Search for the cell housing the specified text and yield its [x, y] center coordinate. 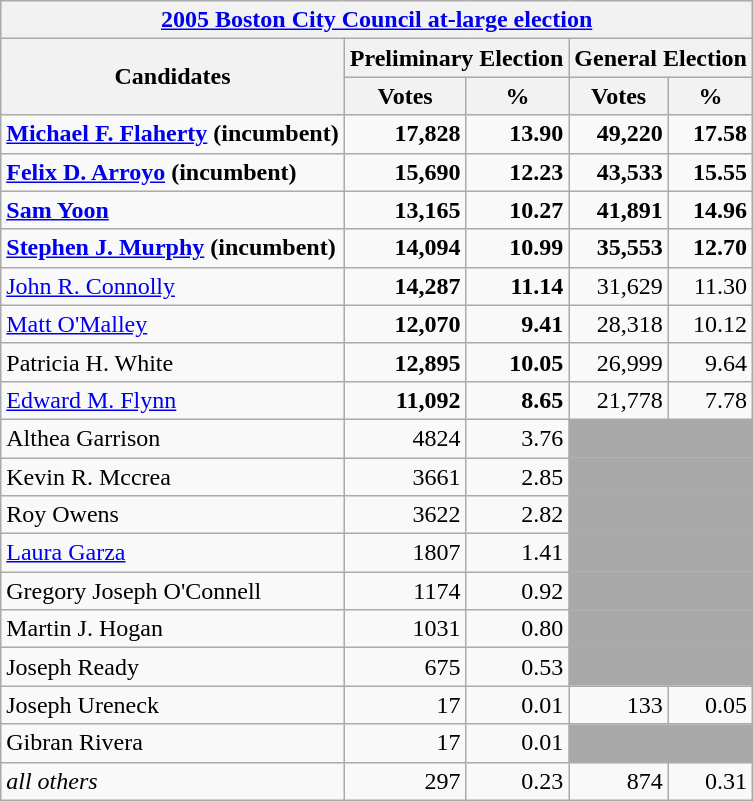
41,891 [619, 210]
9.41 [518, 324]
Sam Yoon [172, 210]
17,828 [405, 134]
35,553 [619, 248]
1.41 [518, 553]
10.99 [518, 248]
675 [405, 667]
Preliminary Election [456, 58]
8.65 [518, 400]
General Election [661, 58]
28,318 [619, 324]
Felix D. Arroyo (incumbent) [172, 172]
0.80 [518, 629]
13,165 [405, 210]
7.78 [710, 400]
12.70 [710, 248]
3.76 [518, 438]
0.31 [710, 781]
26,999 [619, 362]
874 [619, 781]
49,220 [619, 134]
11.14 [518, 286]
12.23 [518, 172]
9.64 [710, 362]
14,094 [405, 248]
Laura Garza [172, 553]
2.82 [518, 515]
15.55 [710, 172]
10.12 [710, 324]
Stephen J. Murphy (incumbent) [172, 248]
Michael F. Flaherty (incumbent) [172, 134]
3622 [405, 515]
1807 [405, 553]
all others [172, 781]
13.90 [518, 134]
12,895 [405, 362]
Edward M. Flynn [172, 400]
Patricia H. White [172, 362]
Gibran Rivera [172, 743]
14.96 [710, 210]
12,070 [405, 324]
0.23 [518, 781]
1031 [405, 629]
John R. Connolly [172, 286]
43,533 [619, 172]
2005 Boston City Council at-large election [377, 20]
11,092 [405, 400]
Roy Owens [172, 515]
0.05 [710, 705]
Althea Garrison [172, 438]
4824 [405, 438]
21,778 [619, 400]
17.58 [710, 134]
2.85 [518, 477]
Gregory Joseph O'Connell [172, 591]
133 [619, 705]
Candidates [172, 77]
10.27 [518, 210]
297 [405, 781]
11.30 [710, 286]
Martin J. Hogan [172, 629]
Matt O'Malley [172, 324]
10.05 [518, 362]
Joseph Ready [172, 667]
3661 [405, 477]
Joseph Ureneck [172, 705]
1174 [405, 591]
Kevin R. Mccrea [172, 477]
0.92 [518, 591]
31,629 [619, 286]
0.53 [518, 667]
15,690 [405, 172]
14,287 [405, 286]
